Detect which cell encompasses the target text, then output its [X, Y] center coordinate. 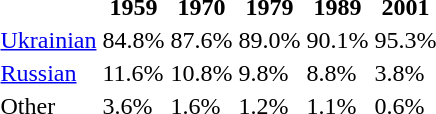
90.1% [338, 40]
87.6% [202, 40]
9.8% [270, 73]
10.8% [202, 73]
84.8% [134, 40]
89.0% [270, 40]
11.6% [134, 73]
8.8% [338, 73]
